From the cell containing the given text, extract its center point as [X, Y] coordinate. 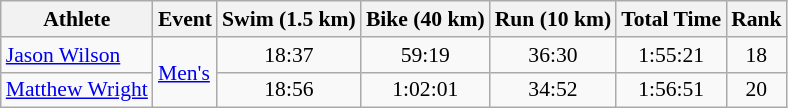
Athlete [77, 19]
34:52 [553, 90]
1:02:01 [426, 90]
20 [756, 90]
Bike (40 km) [426, 19]
Jason Wilson [77, 55]
Event [185, 19]
1:55:21 [671, 55]
18:56 [289, 90]
Total Time [671, 19]
Run (10 km) [553, 19]
1:56:51 [671, 90]
36:30 [553, 55]
18:37 [289, 55]
Rank [756, 19]
59:19 [426, 55]
Swim (1.5 km) [289, 19]
Men's [185, 72]
Matthew Wright [77, 90]
18 [756, 55]
